Find where the given text appears and provide that cell's center as (x, y) coordinate. 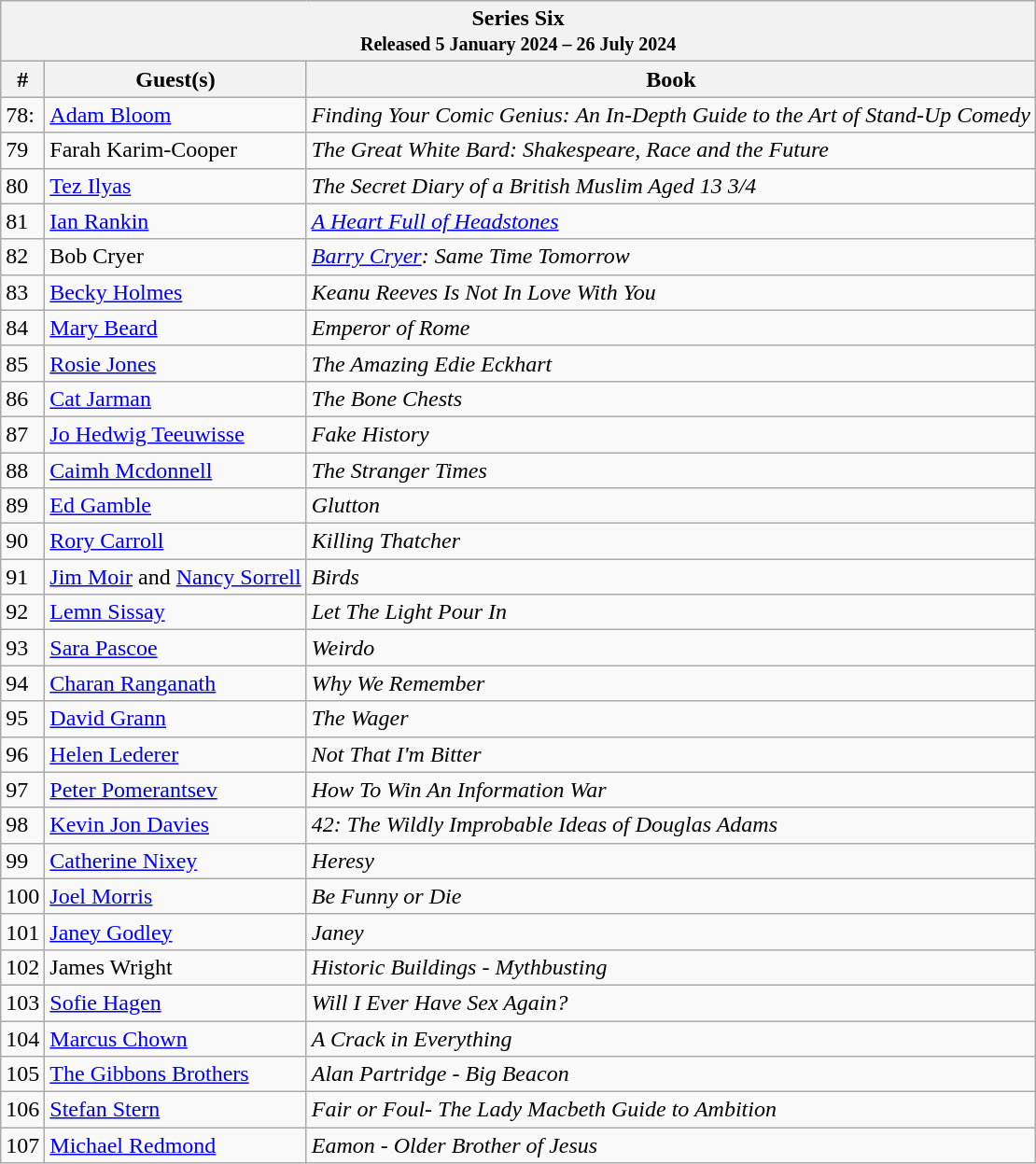
Historic Buildings - Mythbusting (670, 967)
Cat Jarman (175, 399)
The Bone Chests (670, 399)
Alan Partridge - Big Beacon (670, 1074)
# (22, 79)
92 (22, 612)
James Wright (175, 967)
Sara Pascoe (175, 648)
Peter Pomerantsev (175, 790)
Adam Bloom (175, 115)
Weirdo (670, 648)
Not That I'm Bitter (670, 754)
Tez Ilyas (175, 186)
Catherine Nixey (175, 861)
Becky Holmes (175, 292)
89 (22, 506)
Finding Your Comic Genius: An In-Depth Guide to the Art of Stand-Up Comedy (670, 115)
97 (22, 790)
Be Funny or Die (670, 896)
103 (22, 1003)
42: The Wildly Improbable Ideas of Douglas Adams (670, 825)
The Gibbons Brothers (175, 1074)
Rory Carroll (175, 541)
Why We Remember (670, 683)
Killing Thatcher (670, 541)
90 (22, 541)
83 (22, 292)
Series SixReleased 5 January 2024 – 26 July 2024 (519, 32)
107 (22, 1145)
The Stranger Times (670, 470)
82 (22, 257)
Heresy (670, 861)
Michael Redmond (175, 1145)
91 (22, 577)
106 (22, 1110)
David Grann (175, 719)
81 (22, 221)
Book (670, 79)
Joel Morris (175, 896)
Birds (670, 577)
Farah Karim-Cooper (175, 150)
Kevin Jon Davies (175, 825)
How To Win An Information War (670, 790)
96 (22, 754)
Barry Cryer: Same Time Tomorrow (670, 257)
100 (22, 896)
Janey (670, 932)
80 (22, 186)
Charan Ranganath (175, 683)
The Secret Diary of a British Muslim Aged 13 3/4 (670, 186)
86 (22, 399)
Lemn Sissay (175, 612)
Ian Rankin (175, 221)
105 (22, 1074)
Mary Beard (175, 328)
The Amazing Edie Eckhart (670, 363)
Guest(s) (175, 79)
The Wager (670, 719)
A Crack in Everything (670, 1039)
Glutton (670, 506)
Ed Gamble (175, 506)
88 (22, 470)
84 (22, 328)
94 (22, 683)
Helen Lederer (175, 754)
102 (22, 967)
Stefan Stern (175, 1110)
101 (22, 932)
Sofie Hagen (175, 1003)
Fake History (670, 434)
104 (22, 1039)
Caimh Mcdonnell (175, 470)
85 (22, 363)
Keanu Reeves Is Not In Love With You (670, 292)
Janey Godley (175, 932)
Bob Cryer (175, 257)
A Heart Full of Headstones (670, 221)
Will I Ever Have Sex Again? (670, 1003)
Fair or Foul- The Lady Macbeth Guide to Ambition (670, 1110)
Jim Moir and Nancy Sorrell (175, 577)
99 (22, 861)
Eamon - Older Brother of Jesus (670, 1145)
Jo Hedwig Teeuwisse (175, 434)
87 (22, 434)
95 (22, 719)
The Great White Bard: Shakespeare, Race and the Future (670, 150)
93 (22, 648)
79 (22, 150)
Rosie Jones (175, 363)
Let The Light Pour In (670, 612)
78: (22, 115)
98 (22, 825)
Emperor of Rome (670, 328)
Marcus Chown (175, 1039)
